From the cell containing the given text, extract its center point as (x, y) coordinate. 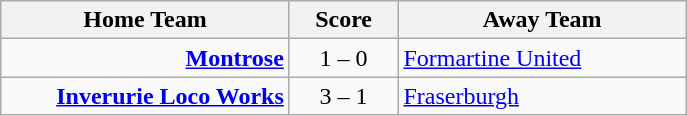
Home Team (146, 20)
3 – 1 (344, 96)
Montrose (146, 58)
Away Team (542, 20)
Inverurie Loco Works (146, 96)
Fraserburgh (542, 96)
Score (344, 20)
1 – 0 (344, 58)
Formartine United (542, 58)
